From the cell containing the given text, extract its center point as [X, Y] coordinate. 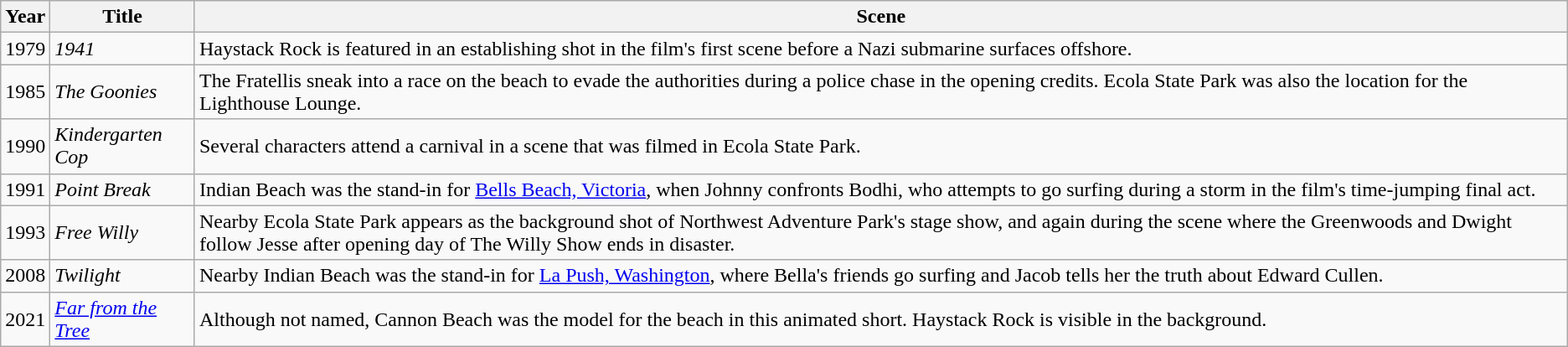
1979 [25, 49]
1941 [122, 49]
Point Break [122, 189]
Far from the Tree [122, 319]
1993 [25, 233]
Several characters attend a carnival in a scene that was filmed in Ecola State Park. [881, 146]
Year [25, 17]
Nearby Indian Beach was the stand-in for La Push, Washington, where Bella's friends go surfing and Jacob tells her the truth about Edward Cullen. [881, 276]
The Goonies [122, 92]
1985 [25, 92]
Title [122, 17]
Haystack Rock is featured in an establishing shot in the film's first scene before a Nazi submarine surfaces offshore. [881, 49]
Scene [881, 17]
Twilight [122, 276]
1990 [25, 146]
Free Willy [122, 233]
2008 [25, 276]
Although not named, Cannon Beach was the model for the beach in this animated short. Haystack Rock is visible in the background. [881, 319]
1991 [25, 189]
Kindergarten Cop [122, 146]
2021 [25, 319]
